Locate the cell with the specified text and output its (x, y) center coordinate. 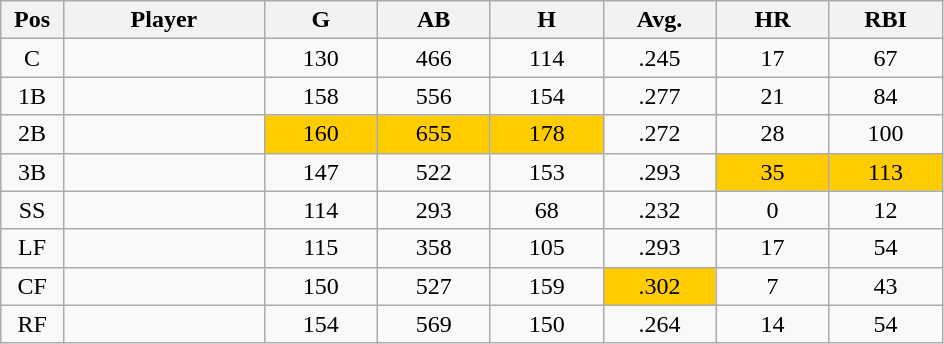
3B (32, 172)
7 (772, 286)
.302 (660, 286)
.277 (660, 96)
527 (434, 286)
105 (546, 248)
43 (886, 286)
293 (434, 210)
130 (320, 58)
84 (886, 96)
160 (320, 134)
1B (32, 96)
569 (434, 324)
.232 (660, 210)
.272 (660, 134)
158 (320, 96)
AB (434, 20)
RF (32, 324)
Avg. (660, 20)
.245 (660, 58)
LF (32, 248)
.264 (660, 324)
H (546, 20)
RBI (886, 20)
HR (772, 20)
14 (772, 324)
466 (434, 58)
655 (434, 134)
147 (320, 172)
153 (546, 172)
Pos (32, 20)
115 (320, 248)
159 (546, 286)
100 (886, 134)
358 (434, 248)
522 (434, 172)
C (32, 58)
G (320, 20)
28 (772, 134)
556 (434, 96)
0 (772, 210)
SS (32, 210)
21 (772, 96)
68 (546, 210)
CF (32, 286)
Player (164, 20)
2B (32, 134)
113 (886, 172)
178 (546, 134)
67 (886, 58)
35 (772, 172)
12 (886, 210)
